From the cell containing the given text, extract its center point as (x, y) coordinate. 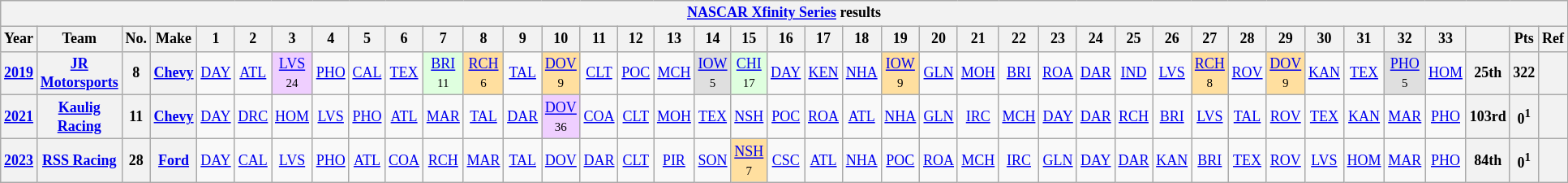
Pts (1524, 39)
PIR (675, 160)
2 (253, 39)
DOV (561, 160)
26 (1172, 39)
DRC (253, 117)
18 (861, 39)
LVS24 (292, 73)
27 (1209, 39)
33 (1446, 39)
RCH8 (1209, 73)
CSC (786, 160)
Ford (174, 160)
CHI17 (750, 73)
Ref (1553, 39)
Make (174, 39)
KEN (824, 73)
20 (939, 39)
DOV36 (561, 117)
5 (367, 39)
3 (292, 39)
31 (1364, 39)
30 (1325, 39)
4 (331, 39)
25 (1134, 39)
12 (636, 39)
1 (216, 39)
RCH6 (483, 73)
2021 (19, 117)
9 (522, 39)
NASCAR Xfinity Series results (784, 13)
22 (1019, 39)
14 (712, 39)
SON (712, 160)
6 (404, 39)
JR Motorsports (79, 73)
BRI11 (443, 73)
322 (1524, 73)
No. (136, 39)
19 (900, 39)
23 (1058, 39)
103rd (1488, 117)
IOW5 (712, 73)
16 (786, 39)
17 (824, 39)
10 (561, 39)
RSS Racing (79, 160)
IND (1134, 73)
24 (1095, 39)
7 (443, 39)
Kaulig Racing (79, 117)
13 (675, 39)
29 (1286, 39)
15 (750, 39)
2023 (19, 160)
32 (1405, 39)
Team (79, 39)
25th (1488, 73)
NSH7 (750, 160)
PHO5 (1405, 73)
IOW9 (900, 73)
2019 (19, 73)
84th (1488, 160)
Year (19, 39)
NSH (750, 117)
21 (978, 39)
